Pinpoint the cell where the given text exists, returning its (X, Y) midpoint coordinate. 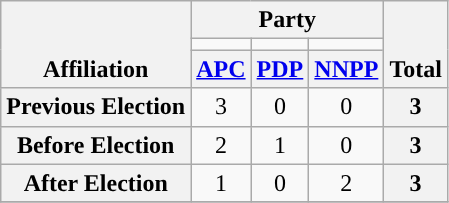
Previous Election (96, 107)
Party (288, 20)
PDP (280, 69)
Total (416, 44)
NNPP (346, 69)
After Election (96, 183)
Before Election (96, 145)
Affiliation (96, 44)
APC (221, 69)
